Output the (x, y) coordinate of the center of the cell containing the given text.  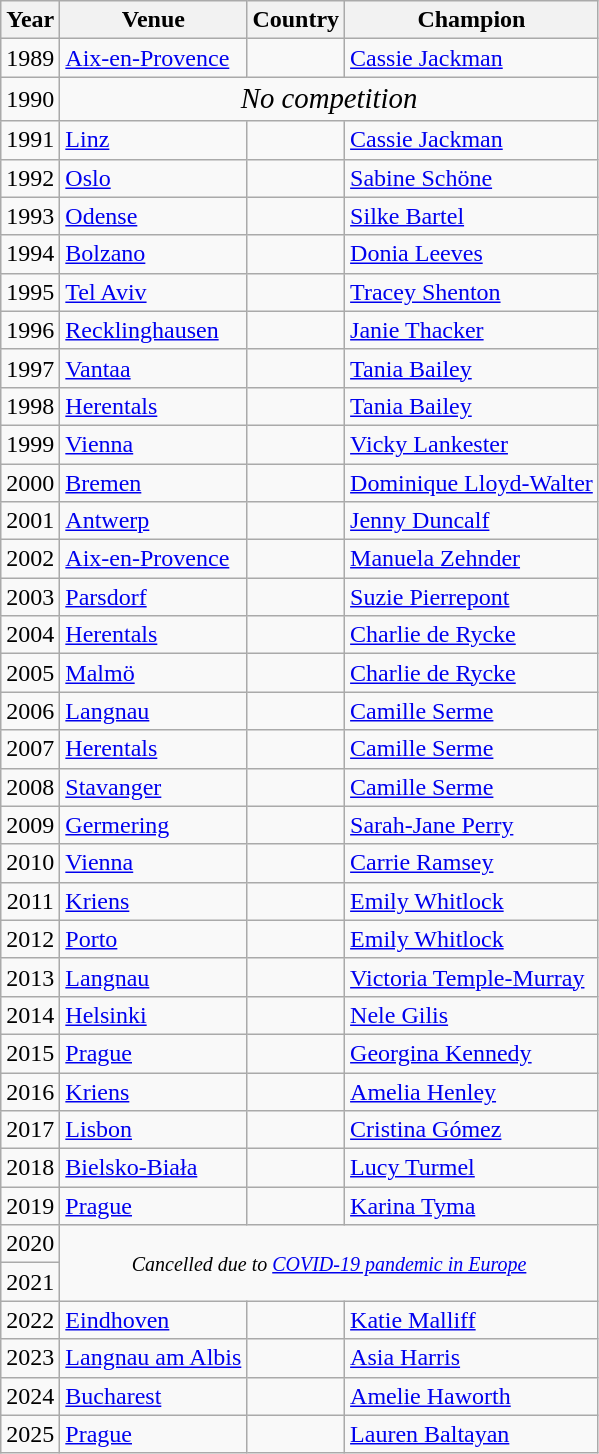
1989 (30, 58)
Asia Harris (472, 1358)
2020 (30, 1244)
2008 (30, 787)
Bolzano (154, 254)
Dominique Lloyd-Walter (472, 483)
Bielsko-Biała (154, 1168)
2019 (30, 1206)
Recklinghausen (154, 330)
Champion (472, 20)
Amelia Henley (472, 1091)
No competition (329, 99)
2013 (30, 977)
Lauren Baltayan (472, 1434)
Stavanger (154, 787)
Lisbon (154, 1130)
2004 (30, 635)
Year (30, 20)
Sarah-Jane Perry (472, 825)
Silke Bartel (472, 216)
2007 (30, 749)
Katie Malliff (472, 1320)
2012 (30, 939)
2011 (30, 901)
Suzie Pierrepont (472, 597)
Bucharest (154, 1396)
Tel Aviv (154, 292)
1996 (30, 330)
Tracey Shenton (472, 292)
Cancelled due to COVID-19 pandemic in Europe (329, 1263)
Eindhoven (154, 1320)
Donia Leeves (472, 254)
2003 (30, 597)
Lucy Turmel (472, 1168)
2010 (30, 863)
1999 (30, 444)
1990 (30, 99)
1992 (30, 178)
1993 (30, 216)
Country (296, 20)
Jenny Duncalf (472, 521)
2017 (30, 1130)
2005 (30, 673)
Vicky Lankester (472, 444)
1994 (30, 254)
Venue (154, 20)
Cristina Gómez (472, 1130)
2023 (30, 1358)
Malmö (154, 673)
Helsinki (154, 1015)
2016 (30, 1091)
Manuela Zehnder (472, 559)
2015 (30, 1053)
2000 (30, 483)
2006 (30, 711)
Langnau am Albis (154, 1358)
1998 (30, 406)
2024 (30, 1396)
Odense (154, 216)
Victoria Temple-Murray (472, 977)
Carrie Ramsey (472, 863)
Karina Tyma (472, 1206)
Parsdorf (154, 597)
2009 (30, 825)
Janie Thacker (472, 330)
Sabine Schöne (472, 178)
Germering (154, 825)
2022 (30, 1320)
Vantaa (154, 368)
1995 (30, 292)
Oslo (154, 178)
2025 (30, 1434)
Nele Gilis (472, 1015)
Linz (154, 140)
Georgina Kennedy (472, 1053)
Antwerp (154, 521)
Porto (154, 939)
1997 (30, 368)
Amelie Haworth (472, 1396)
2001 (30, 521)
Bremen (154, 483)
2002 (30, 559)
2018 (30, 1168)
1991 (30, 140)
2014 (30, 1015)
2021 (30, 1282)
